Detect which cell encompasses the target text, then output its (x, y) center coordinate. 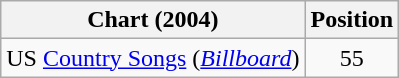
55 (352, 58)
Position (352, 20)
Chart (2004) (153, 20)
US Country Songs (Billboard) (153, 58)
